Scan for the cell matching the given text and deliver its [X, Y] coordinate at center. 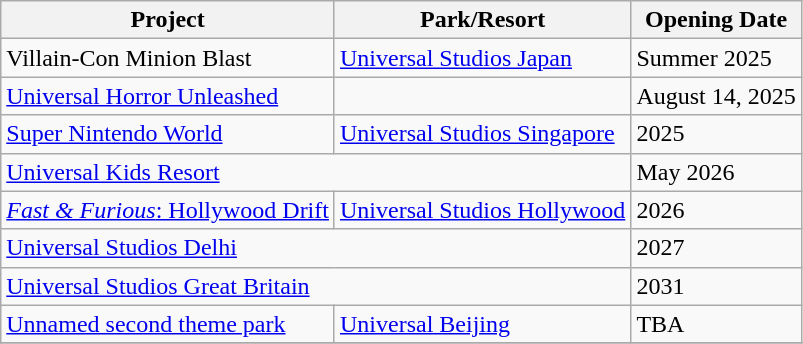
August 14, 2025 [716, 96]
2027 [716, 248]
Park/Resort [482, 20]
Unnamed second theme park [168, 324]
Universal Studios Singapore [482, 134]
Fast & Furious: Hollywood Drift [168, 210]
Villain-Con Minion Blast [168, 58]
2031 [716, 286]
Summer 2025 [716, 58]
Universal Studios Great Britain [316, 286]
2026 [716, 210]
Project [168, 20]
Universal Horror Unleashed [168, 96]
TBA [716, 324]
2025 [716, 134]
Universal Studios Delhi [316, 248]
Opening Date [716, 20]
Universal Studios Japan [482, 58]
Universal Kids Resort [316, 172]
Super Nintendo World [168, 134]
May 2026 [716, 172]
Universal Studios Hollywood [482, 210]
Universal Beijing [482, 324]
